Identify which cell holds the provided text, then report its (x, y) central coordinate. 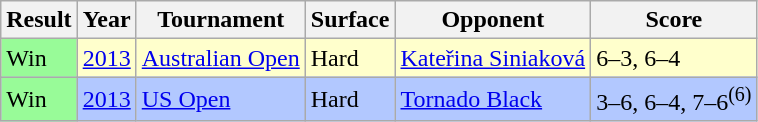
Tornado Black (493, 100)
Result (39, 20)
US Open (220, 100)
Tournament (220, 20)
Surface (350, 20)
Australian Open (220, 58)
6–3, 6–4 (674, 58)
Opponent (493, 20)
Year (106, 20)
3–6, 6–4, 7–6(6) (674, 100)
Score (674, 20)
Kateřina Siniaková (493, 58)
